Provide the [X, Y] coordinate of the cell's center where the given text is located.  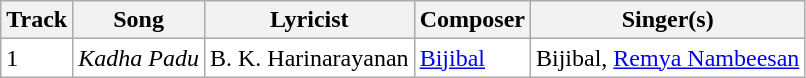
Singer(s) [667, 20]
Bijibal, Remya Nambeesan [667, 58]
Composer [472, 20]
1 [37, 58]
Song [139, 20]
B. K. Harinarayanan [309, 58]
Kadha Padu [139, 58]
Lyricist [309, 20]
Bijibal [472, 58]
Track [37, 20]
